Return [x, y] of the center of cell containing provided text 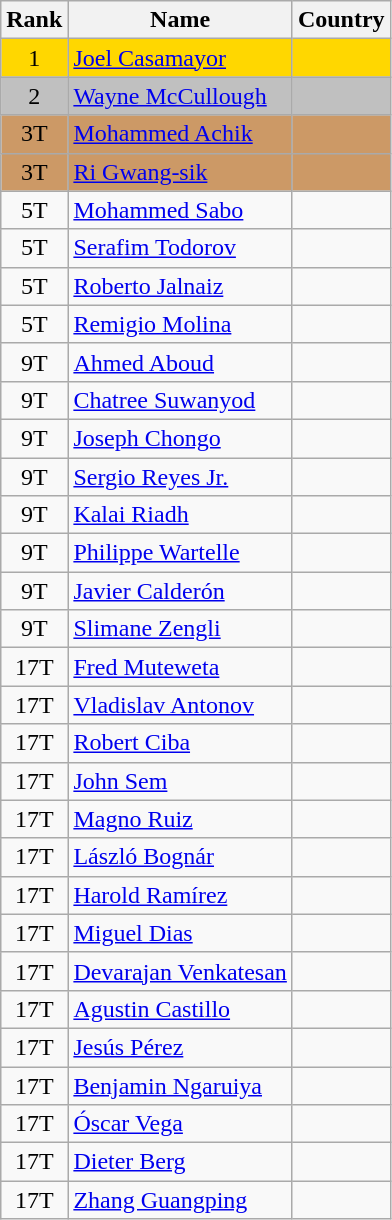
Kalai Riadh [180, 515]
Chatree Suwanyod [180, 400]
Devarajan Venkatesan [180, 971]
Ahmed Aboud [180, 362]
Agustin Castillo [180, 1009]
Benjamin Ngaruiya [180, 1085]
Mohammed Achik [180, 134]
Country [341, 20]
Mohammed Sabo [180, 210]
Slimane Zengli [180, 629]
1 [34, 58]
Philippe Wartelle [180, 553]
Zhang Guangping [180, 1200]
Remigio Molina [180, 324]
Óscar Vega [180, 1124]
Serafim Todorov [180, 248]
Magno Ruiz [180, 819]
Vladislav Antonov [180, 705]
2 [34, 96]
Sergio Reyes Jr. [180, 477]
Fred Muteweta [180, 667]
Rank [34, 20]
Joel Casamayor [180, 58]
Ri Gwang-sik [180, 172]
Dieter Berg [180, 1162]
Javier Calderón [180, 591]
John Sem [180, 781]
Robert Ciba [180, 743]
Jesús Pérez [180, 1047]
Joseph Chongo [180, 438]
Harold Ramírez [180, 895]
Roberto Jalnaiz [180, 286]
Name [180, 20]
Miguel Dias [180, 933]
László Bognár [180, 857]
Wayne McCullough [180, 96]
